For the text-containing cell, return its midpoint in (x, y) coordinate format. 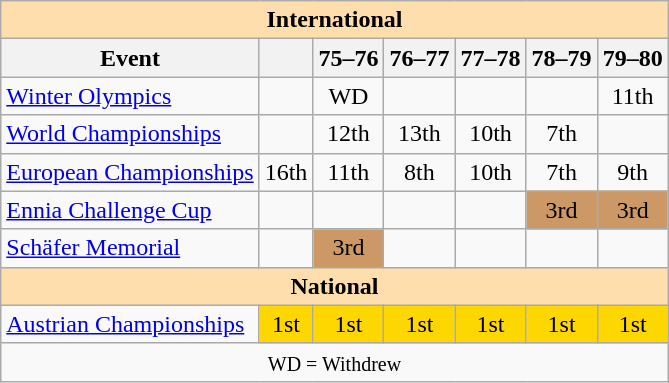
9th (632, 172)
European Championships (130, 172)
79–80 (632, 58)
National (334, 286)
WD (348, 96)
WD = Withdrew (334, 362)
Austrian Championships (130, 324)
12th (348, 134)
77–78 (490, 58)
Schäfer Memorial (130, 248)
76–77 (420, 58)
Ennia Challenge Cup (130, 210)
Event (130, 58)
World Championships (130, 134)
78–79 (562, 58)
13th (420, 134)
Winter Olympics (130, 96)
75–76 (348, 58)
International (334, 20)
8th (420, 172)
16th (286, 172)
